Pinpoint the cell where the given text exists, returning its [x, y] midpoint coordinate. 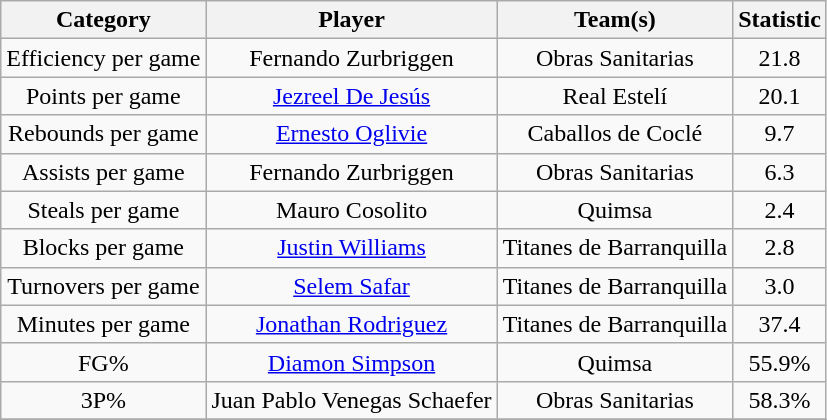
Points per game [104, 96]
Mauro Cosolito [352, 210]
Player [352, 20]
Category [104, 20]
9.7 [780, 134]
Selem Safar [352, 286]
20.1 [780, 96]
Minutes per game [104, 324]
58.3% [780, 400]
2.8 [780, 248]
Real Estelí [614, 96]
6.3 [780, 172]
Jonathan Rodriguez [352, 324]
Blocks per game [104, 248]
3.0 [780, 286]
Diamon Simpson [352, 362]
Rebounds per game [104, 134]
Statistic [780, 20]
Ernesto Oglivie [352, 134]
21.8 [780, 58]
2.4 [780, 210]
FG% [104, 362]
55.9% [780, 362]
Steals per game [104, 210]
37.4 [780, 324]
Jezreel De Jesús [352, 96]
Juan Pablo Venegas Schaefer [352, 400]
Efficiency per game [104, 58]
Caballos de Coclé [614, 134]
Justin Williams [352, 248]
Assists per game [104, 172]
Team(s) [614, 20]
Turnovers per game [104, 286]
3P% [104, 400]
